Return (x, y) of the center of cell containing provided text 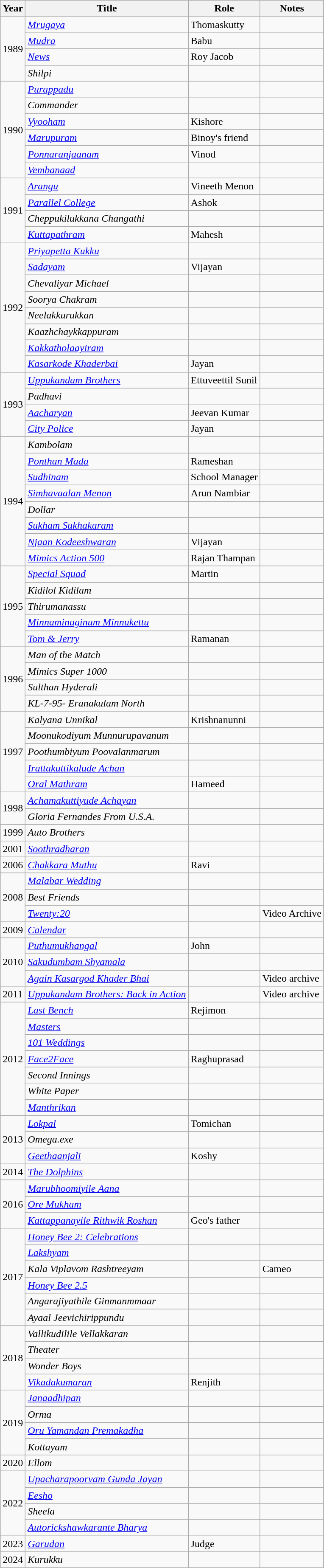
Ponthan Mada (107, 461)
1995 (13, 606)
Vyooham (107, 121)
Roy Jacob (224, 57)
Ravi (224, 865)
Theater (107, 1350)
Achamakuttiyude Achayan (107, 800)
Kakkatholaayiram (107, 348)
Sudhinam (107, 477)
Simhavaalan Menon (107, 493)
Uppukandam Brothers: Back in Action (107, 994)
Parallel College (107, 203)
School Manager (224, 477)
2009 (13, 929)
Vineeth Menon (224, 186)
Ashok (224, 203)
Purappadu (107, 89)
Priyapetta Kukku (107, 251)
Sukham Sukhakaram (107, 526)
Ayaal Jeevichirippundu (107, 1317)
Commander (107, 105)
Thomaskutty (224, 25)
Kishore (224, 121)
2013 (13, 1140)
1990 (13, 129)
2022 (13, 1503)
Ponnaranjaanam (107, 154)
Autorickshawkarante Bharya (107, 1528)
Kambolam (107, 445)
Rejimon (224, 1011)
Video Archive (292, 913)
Tom & Jerry (107, 639)
Wonder Boys (107, 1366)
1993 (13, 404)
2014 (13, 1172)
1998 (13, 808)
Sadayam (107, 267)
Oru Yamandan Premakadha (107, 1430)
Aacharyan (107, 412)
Rajan Thampan (224, 558)
2024 (13, 1560)
Kottayam (107, 1447)
1999 (13, 833)
Moonukodiyum Munnurupavanum (107, 736)
Puthumukhangal (107, 946)
Sakudumbam Shyamala (107, 962)
Upacharapoorvam Gunda Jayan (107, 1479)
Best Friends (107, 897)
The Dolphins (107, 1172)
Year (13, 8)
Mimics Action 500 (107, 558)
Rameshan (224, 461)
1997 (13, 752)
Cameo (292, 1269)
2017 (13, 1277)
2010 (13, 962)
Irattakuttikalude Achan (107, 768)
Mimics Super 1000 (107, 671)
Auto Brothers (107, 833)
City Police (107, 428)
Twenty:20 (107, 913)
1991 (13, 210)
Janaadhipan (107, 1398)
Thirumanassu (107, 606)
Kattappanayile Rithwik Roshan (107, 1220)
Judge (224, 1544)
Kuttapathram (107, 235)
Kaazhchaykkappuram (107, 332)
Minnaminuginum Minnukettu (107, 622)
Njaan Kodeeshwaran (107, 542)
Chevaliyar Michael (107, 283)
Martin (224, 574)
Neelakkurukkan (107, 315)
Mudra (107, 41)
Gloria Fernandes From U.S.A. (107, 816)
2006 (13, 865)
1994 (13, 501)
Soorya Chakram (107, 299)
Shilpi (107, 73)
2001 (13, 849)
Lokpal (107, 1123)
News (107, 57)
Soothradharan (107, 849)
Vikadakumaran (107, 1382)
1996 (13, 679)
101 Weddings (107, 1043)
Again Kasargod Khader Bhai (107, 978)
Jeevan Kumar (224, 412)
Vallikudilile Vellakkaran (107, 1334)
2012 (13, 1059)
Chakkara Muthu (107, 865)
2019 (13, 1422)
Ettuveettil Sunil (224, 380)
Notes (292, 8)
Lakshyam (107, 1253)
Oral Mathram (107, 784)
Arangu (107, 186)
Krishnanunni (224, 720)
Raghuprasad (224, 1059)
Koshy (224, 1156)
Special Squad (107, 574)
Marupuram (107, 138)
Kalyana Unnikal (107, 720)
2020 (13, 1463)
Mrugaya (107, 25)
Malabar Wedding (107, 881)
Man of the Match (107, 655)
1989 (13, 49)
Honey Bee 2: Celebrations (107, 1237)
Dollar (107, 510)
Geo's father (224, 1220)
Vinod (224, 154)
Cheppukilukkana Changathi (107, 219)
Marubhoomiyile Aana (107, 1188)
2016 (13, 1204)
Kurukku (107, 1560)
Vembanaad (107, 170)
Kala Viplavom Rashtreeyam (107, 1269)
Ramanan (224, 639)
Poothumbiyum Poovalanmarum (107, 752)
Second Innings (107, 1075)
Hameed (224, 784)
Babu (224, 41)
Manthrikan (107, 1107)
Face2Face (107, 1059)
Calendar (107, 929)
2008 (13, 897)
Honey Bee 2.5 (107, 1285)
Omega.exe (107, 1140)
Tomichan (224, 1123)
Last Bench (107, 1011)
2023 (13, 1544)
Binoy's friend (224, 138)
Eesho (107, 1495)
Title (107, 8)
John (224, 946)
Uppukandam Brothers (107, 380)
Arun Nambiar (224, 493)
Ore Mukham (107, 1204)
Orma (107, 1414)
Masters (107, 1027)
Renjith (224, 1382)
Garudan (107, 1544)
White Paper (107, 1091)
Sheela (107, 1512)
2011 (13, 994)
Ellom (107, 1463)
Padhavi (107, 396)
1992 (13, 307)
KL-7-95- Eranakulam North (107, 703)
2018 (13, 1358)
Role (224, 8)
Geethaanjali (107, 1156)
Kidilol Kidilam (107, 590)
Mahesh (224, 235)
Kasarkode Khaderbai (107, 364)
Angarajiyathile Ginmanmmaar (107, 1301)
Sulthan Hyderali (107, 687)
